Pinpoint the cell where the given text exists, returning its [x, y] midpoint coordinate. 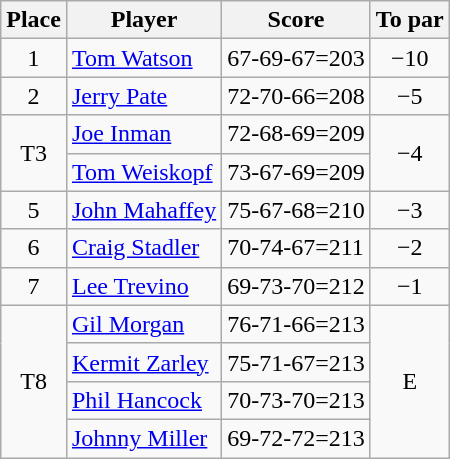
72-68-69=209 [296, 134]
Phil Hancock [144, 400]
−3 [410, 210]
70-74-67=211 [296, 248]
1 [34, 58]
2 [34, 96]
Kermit Zarley [144, 362]
−4 [410, 153]
John Mahaffey [144, 210]
Craig Stadler [144, 248]
72-70-66=208 [296, 96]
Player [144, 20]
Tom Watson [144, 58]
To par [410, 20]
T8 [34, 381]
5 [34, 210]
T3 [34, 153]
Joe Inman [144, 134]
75-67-68=210 [296, 210]
Tom Weiskopf [144, 172]
Johnny Miller [144, 438]
−1 [410, 286]
Gil Morgan [144, 324]
67-69-67=203 [296, 58]
Place [34, 20]
Jerry Pate [144, 96]
69-72-72=213 [296, 438]
Score [296, 20]
Lee Trevino [144, 286]
−2 [410, 248]
76-71-66=213 [296, 324]
7 [34, 286]
−10 [410, 58]
6 [34, 248]
73-67-69=209 [296, 172]
−5 [410, 96]
E [410, 381]
75-71-67=213 [296, 362]
69-73-70=212 [296, 286]
70-73-70=213 [296, 400]
